Search for the cell housing the specified text and yield its (x, y) center coordinate. 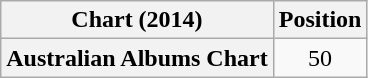
50 (320, 58)
Chart (2014) (137, 20)
Australian Albums Chart (137, 58)
Position (320, 20)
